Locate the cell with the specified text and output its [x, y] center coordinate. 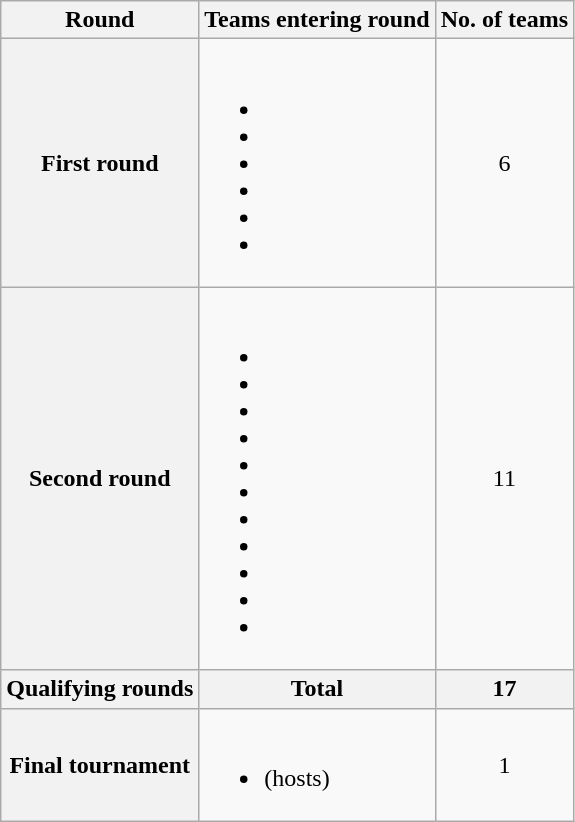
Round [100, 20]
17 [504, 689]
No. of teams [504, 20]
Teams entering round [317, 20]
Final tournament [100, 764]
First round [100, 163]
1 [504, 764]
6 [504, 163]
Total [317, 689]
11 [504, 478]
Qualifying rounds [100, 689]
(hosts) [317, 764]
Second round [100, 478]
